Locate the cell with the specified text and output its (x, y) center coordinate. 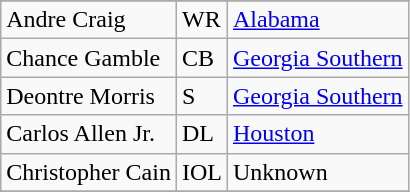
WR (202, 20)
Chance Gamble (89, 58)
Andre Craig (89, 20)
Christopher Cain (89, 172)
Houston (318, 134)
IOL (202, 172)
Alabama (318, 20)
CB (202, 58)
S (202, 96)
DL (202, 134)
Deontre Morris (89, 96)
Carlos Allen Jr. (89, 134)
Unknown (318, 172)
